Capture the cell that displays the provided text and extract its [x, y] central coordinate. 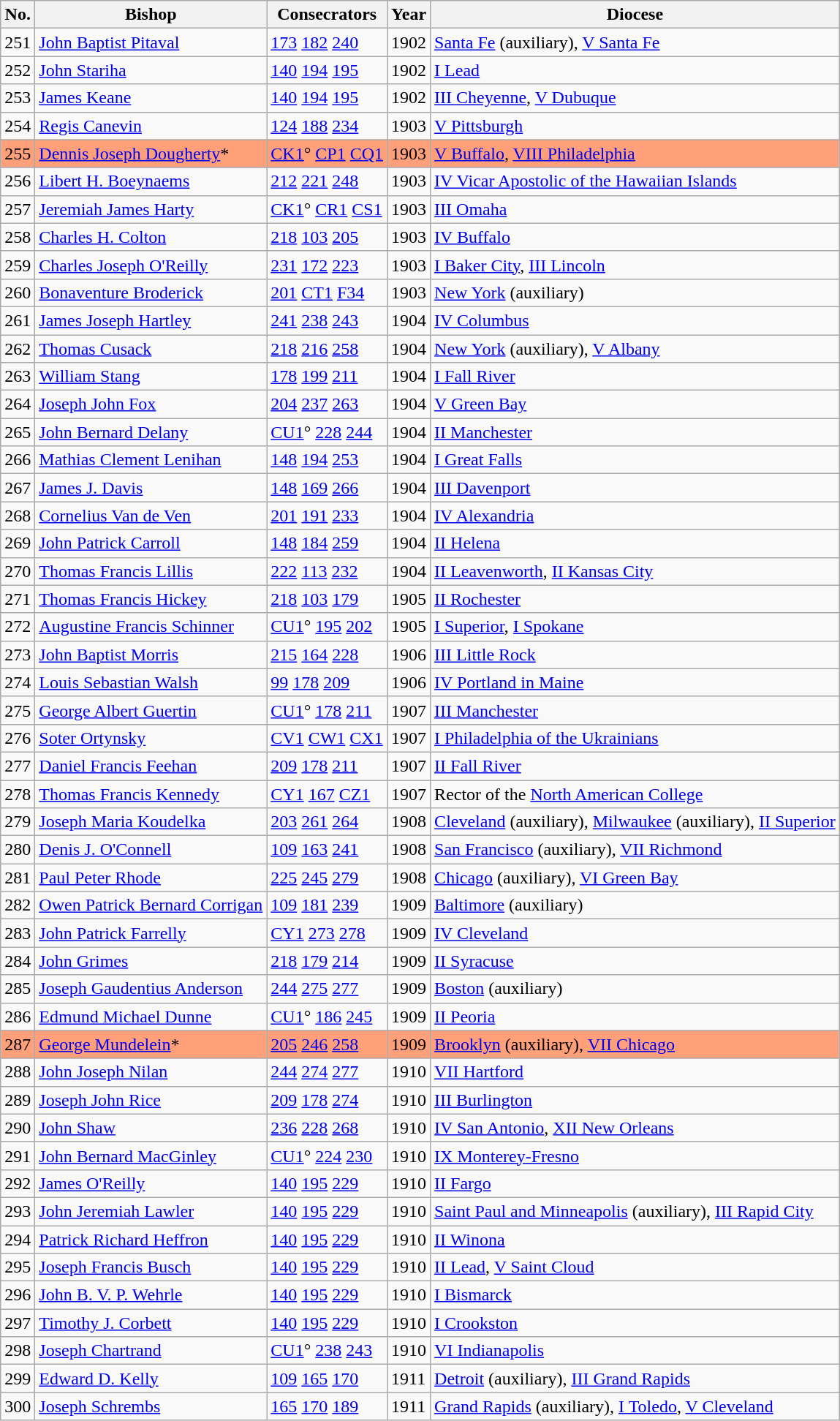
Regis Canevin [151, 126]
Diocese [635, 15]
Baltimore (auxiliary) [635, 905]
II Leavenworth, II Kansas City [635, 571]
Charles H. Colton [151, 237]
Consecrators [328, 15]
294 [18, 1240]
CU1° 224 230 [328, 1156]
165 170 189 [328, 1406]
I Lead [635, 70]
201 CT1 F34 [328, 293]
258 [18, 237]
271 [18, 599]
218 216 258 [328, 349]
V Buffalo, VIII Philadelphia [635, 154]
Chicago (auxiliary), VI Green Bay [635, 878]
James Keane [151, 98]
209 178 274 [328, 1100]
270 [18, 571]
IV Buffalo [635, 237]
295 [18, 1267]
299 [18, 1379]
CU1° 178 211 [328, 710]
264 [18, 404]
209 178 211 [328, 766]
New York (auxiliary) [635, 293]
I Baker City, III Lincoln [635, 265]
254 [18, 126]
251 [18, 42]
CU1° 195 202 [328, 627]
292 [18, 1183]
Thomas Francis Hickey [151, 599]
Rector of the North American College [635, 794]
III Cheyenne, V Dubuque [635, 98]
Thomas Francis Lillis [151, 571]
298 [18, 1351]
173 182 240 [328, 42]
III Manchester [635, 710]
V Green Bay [635, 404]
Mathias Clement Lenihan [151, 460]
256 [18, 181]
283 [18, 933]
CK1° CR1 CS1 [328, 209]
Saint Paul and Minneapolis (auxiliary), III Rapid City [635, 1211]
CK1° CP1 CQ1 [328, 154]
Patrick Richard Heffron [151, 1240]
Joseph Francis Busch [151, 1267]
IV San Antonio, XII New Orleans [635, 1128]
286 [18, 1017]
215 164 228 [328, 655]
Libert H. Boeynaems [151, 181]
I Fall River [635, 377]
Joseph John Fox [151, 404]
300 [18, 1406]
CY1 273 278 [328, 933]
124 188 234 [328, 126]
Edmund Michael Dunne [151, 1017]
CU1° 186 245 [328, 1017]
III Burlington [635, 1100]
Year [409, 15]
II Winona [635, 1240]
282 [18, 905]
253 [18, 98]
V Pittsburgh [635, 126]
272 [18, 627]
284 [18, 961]
148 169 266 [328, 488]
109 163 241 [328, 850]
222 113 232 [328, 571]
279 [18, 822]
244 275 277 [328, 989]
274 [18, 682]
Cleveland (auxiliary), Milwaukee (auxiliary), II Superior [635, 822]
109 165 170 [328, 1379]
178 199 211 [328, 377]
San Francisco (auxiliary), VII Richmond [635, 850]
148 184 259 [328, 543]
Boston (auxiliary) [635, 989]
John Baptist Morris [151, 655]
267 [18, 488]
VI Indianapolis [635, 1351]
II Helena [635, 543]
263 [18, 377]
148 194 253 [328, 460]
James O'Reilly [151, 1183]
Edward D. Kelly [151, 1379]
265 [18, 432]
John Patrick Carroll [151, 543]
I Superior, I Spokane [635, 627]
Detroit (auxiliary), III Grand Rapids [635, 1379]
II Lead, V Saint Cloud [635, 1267]
Joseph Chartrand [151, 1351]
New York (auxiliary), V Albany [635, 349]
Thomas Francis Kennedy [151, 794]
218 103 179 [328, 599]
Grand Rapids (auxiliary), I Toledo, V Cleveland [635, 1406]
John Shaw [151, 1128]
I Great Falls [635, 460]
Paul Peter Rhode [151, 878]
268 [18, 516]
John Bernard MacGinley [151, 1156]
273 [18, 655]
John Stariha [151, 70]
II Syracuse [635, 961]
203 261 264 [328, 822]
John Joseph Nilan [151, 1072]
Timothy J. Corbett [151, 1323]
99 178 209 [328, 682]
John Baptist Pitaval [151, 42]
Bishop [151, 15]
Louis Sebastian Walsh [151, 682]
I Crookston [635, 1323]
Bonaventure Broderick [151, 293]
244 274 277 [328, 1072]
288 [18, 1072]
Joseph John Rice [151, 1100]
Brooklyn (auxiliary), VII Chicago [635, 1044]
Joseph Schrembs [151, 1406]
291 [18, 1156]
George Mundelein* [151, 1044]
CU1° 238 243 [328, 1351]
252 [18, 70]
280 [18, 850]
225 245 279 [328, 878]
296 [18, 1295]
I Bismarck [635, 1295]
William Stang [151, 377]
218 103 205 [328, 237]
CU1° 228 244 [328, 432]
II Fall River [635, 766]
Santa Fe (auxiliary), V Santa Fe [635, 42]
277 [18, 766]
212 221 248 [328, 181]
Thomas Cusack [151, 349]
II Rochester [635, 599]
III Little Rock [635, 655]
John B. V. P. Wehrle [151, 1295]
Dennis Joseph Dougherty* [151, 154]
Charles Joseph O'Reilly [151, 265]
Denis J. O'Connell [151, 850]
257 [18, 209]
III Davenport [635, 488]
287 [18, 1044]
Cornelius Van de Ven [151, 516]
236 228 268 [328, 1128]
John Bernard Delany [151, 432]
281 [18, 878]
III Omaha [635, 209]
262 [18, 349]
205 246 258 [328, 1044]
Joseph Maria Koudelka [151, 822]
IV Portland in Maine [635, 682]
109 181 239 [328, 905]
266 [18, 460]
255 [18, 154]
278 [18, 794]
231 172 223 [328, 265]
II Peoria [635, 1017]
Soter Ortynsky [151, 738]
Joseph Gaudentius Anderson [151, 989]
218 179 214 [328, 961]
293 [18, 1211]
John Grimes [151, 961]
285 [18, 989]
James Joseph Hartley [151, 320]
IX Monterey-Fresno [635, 1156]
II Fargo [635, 1183]
No. [18, 15]
John Jeremiah Lawler [151, 1211]
John Patrick Farrelly [151, 933]
James J. Davis [151, 488]
II Manchester [635, 432]
IV Cleveland [635, 933]
IV Vicar Apostolic of the Hawaiian Islands [635, 181]
VII Hartford [635, 1072]
201 191 233 [328, 516]
Daniel Francis Feehan [151, 766]
IV Columbus [635, 320]
260 [18, 293]
259 [18, 265]
275 [18, 710]
297 [18, 1323]
261 [18, 320]
Jeremiah James Harty [151, 209]
289 [18, 1100]
CV1 CW1 CX1 [328, 738]
204 237 263 [328, 404]
George Albert Guertin [151, 710]
276 [18, 738]
290 [18, 1128]
IV Alexandria [635, 516]
Augustine Francis Schinner [151, 627]
241 238 243 [328, 320]
CY1 167 CZ1 [328, 794]
269 [18, 543]
Owen Patrick Bernard Corrigan [151, 905]
I Philadelphia of the Ukrainians [635, 738]
